Locate the cell with the specified text and output its (x, y) center coordinate. 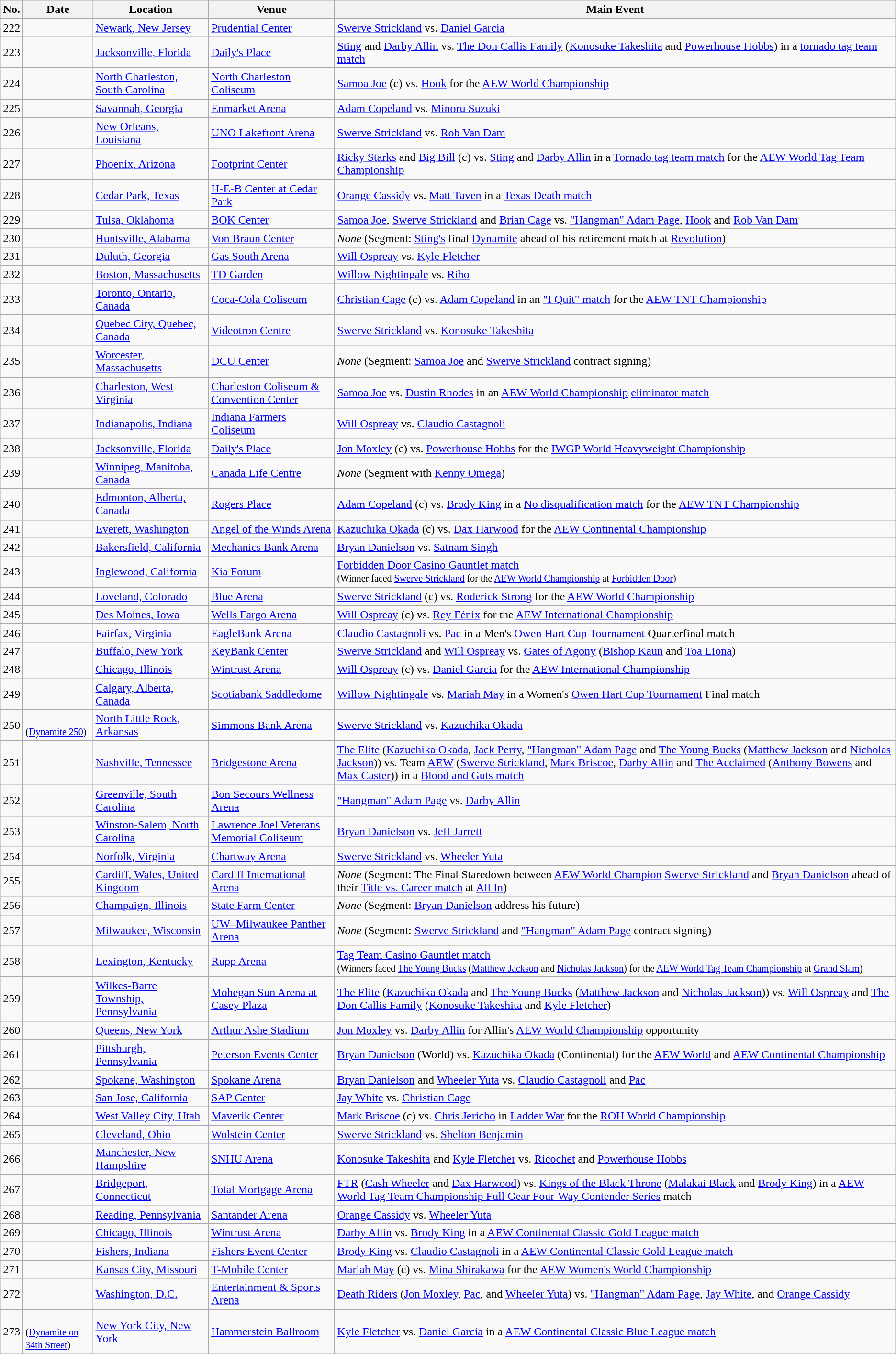
(Dynamite 250) (58, 726)
Spokane, Washington (151, 1079)
244 (11, 596)
None (Segment: The Final Staredown between AEW World Champion Swerve Strickland and Bryan Danielson ahead of their Title vs. Career match at All In) (615, 881)
Darby Allin vs. Brody King in a AEW Continental Classic Gold League match (615, 1233)
248 (11, 669)
Footprint Center (272, 164)
Main Event (615, 10)
261 (11, 1055)
Von Braun Center (272, 238)
264 (11, 1116)
Worcester, Massachusetts (151, 362)
Everett, Washington (151, 529)
269 (11, 1233)
270 (11, 1251)
Wells Fargo Arena (272, 615)
Buffalo, New York (151, 651)
246 (11, 633)
Gas South Arena (272, 256)
Des Moines, Iowa (151, 615)
West Valley City, Utah (151, 1116)
Swerve Strickland vs. Konosuke Takeshita (615, 330)
Death Riders (Jon Moxley, Pac, and Wheeler Yuta) vs. "Hangman" Adam Page, Jay White, and Orange Cassidy (615, 1294)
229 (11, 220)
241 (11, 529)
Lawrence Joel Veterans Memorial Coliseum (272, 832)
Nashville, Tennessee (151, 763)
240 (11, 504)
Edmonton, Alberta, Canada (151, 504)
Indianapolis, Indiana (151, 424)
Scotiabank Saddledome (272, 694)
253 (11, 832)
239 (11, 473)
Blue Arena (272, 596)
Calgary, Alberta, Canada (151, 694)
UNO Lakefront Arena (272, 133)
New Orleans, Louisiana (151, 133)
258 (11, 961)
Cardiff International Arena (272, 881)
Winston-Salem, North Carolina (151, 832)
Bryan Danielson vs. Jeff Jarrett (615, 832)
231 (11, 256)
Charleston Coliseum & Convention Center (272, 392)
Kansas City, Missouri (151, 1269)
242 (11, 547)
249 (11, 694)
254 (11, 856)
237 (11, 424)
Orange Cassidy vs. Matt Taven in a Texas Death match (615, 195)
TD Garden (272, 274)
Mariah May (c) vs. Mina Shirakawa for the AEW Women's World Championship (615, 1269)
Greenville, South Carolina (151, 800)
"Hangman" Adam Page vs. Darby Allin (615, 800)
273 (11, 1332)
260 (11, 1030)
Toronto, Ontario, Canada (151, 299)
Loveland, Colorado (151, 596)
Ricky Starks and Big Bill (c) vs. Sting and Darby Allin in a Tornado tag team match for the AEW World Tag Team Championship (615, 164)
No. (11, 10)
Entertainment & Sports Arena (272, 1294)
Bryan Danielson and Wheeler Yuta vs. Claudio Castagnoli and Pac (615, 1079)
245 (11, 615)
Samoa Joe vs. Dustin Rhodes in an AEW World Championship eliminator match (615, 392)
Wilkes-Barre Township, Pennsylvania (151, 999)
Cleveland, Ohio (151, 1134)
SAP Center (272, 1097)
243 (11, 571)
State Farm Center (272, 906)
227 (11, 164)
Rogers Place (272, 504)
Mechanics Bank Arena (272, 547)
228 (11, 195)
Videotron Centre (272, 330)
Bakersfield, California (151, 547)
Swerve Strickland (c) vs. Roderick Strong for the AEW World Championship (615, 596)
Konosuke Takeshita and Kyle Fletcher vs. Ricochet and Powerhouse Hobbs (615, 1159)
232 (11, 274)
Lexington, Kentucky (151, 961)
Brody King vs. Claudio Castagnoli in a AEW Continental Classic Gold League match (615, 1251)
263 (11, 1097)
Forbidden Door Casino Gauntlet match(Winner faced Swerve Strickland for the AEW World Championship at Forbidden Door) (615, 571)
255 (11, 881)
Quebec City, Quebec, Canada (151, 330)
268 (11, 1215)
234 (11, 330)
Bon Secours Wellness Arena (272, 800)
Phoenix, Arizona (151, 164)
Samoa Joe, Swerve Strickland and Brian Cage vs. "Hangman" Adam Page, Hook and Rob Van Dam (615, 220)
247 (11, 651)
267 (11, 1190)
Adam Copeland vs. Minoru Suzuki (615, 108)
Bryan Danielson vs. Satnam Singh (615, 547)
Charleston, West Virginia (151, 392)
Canada Life Centre (272, 473)
257 (11, 930)
Peterson Events Center (272, 1055)
Total Mortgage Arena (272, 1190)
Swerve Strickland vs. Daniel Garcia (615, 28)
Savannah, Georgia (151, 108)
Inglewood, California (151, 571)
Rupp Arena (272, 961)
Maverik Center (272, 1116)
North Little Rock, Arkansas (151, 726)
Jon Moxley vs. Darby Allin for Allin's AEW World Championship opportunity (615, 1030)
Will Ospreay vs. Kyle Fletcher (615, 256)
272 (11, 1294)
Willow Nightingale vs. Mariah May in a Women's Owen Hart Cup Tournament Final match (615, 694)
Will Ospreay (c) vs. Daniel Garcia for the AEW International Championship (615, 669)
None (Segment: Bryan Danielson address his future) (615, 906)
EagleBank Arena (272, 633)
Swerve Strickland vs. Rob Van Dam (615, 133)
North Charleston Coliseum (272, 83)
Venue (272, 10)
Kia Forum (272, 571)
265 (11, 1134)
256 (11, 906)
238 (11, 448)
None (Segment: Swerve Strickland and "Hangman" Adam Page contract signing) (615, 930)
Jon Moxley (c) vs. Powerhouse Hobbs for the IWGP World Heavyweight Championship (615, 448)
Location (151, 10)
Cardiff, Wales, United Kingdom (151, 881)
Willow Nightingale vs. Riho (615, 274)
Santander Arena (272, 1215)
Kazuchika Okada (c) vs. Dax Harwood for the AEW Continental Championship (615, 529)
Chartway Arena (272, 856)
259 (11, 999)
Washington, D.C. (151, 1294)
233 (11, 299)
Date (58, 10)
Newark, New Jersey (151, 28)
Claudio Castagnoli vs. Pac in a Men's Owen Hart Cup Tournament Quarterfinal match (615, 633)
Arthur Ashe Stadium (272, 1030)
Bridgeport, Connecticut (151, 1190)
Jay White vs. Christian Cage (615, 1097)
Spokane Arena (272, 1079)
Bryan Danielson (World) vs. Kazuchika Okada (Continental) for the AEW World and AEW Continental Championship (615, 1055)
Cedar Park, Texas (151, 195)
Fairfax, Virginia (151, 633)
Swerve Strickland vs. Wheeler Yuta (615, 856)
251 (11, 763)
Enmarket Arena (272, 108)
Norfolk, Virginia (151, 856)
Mohegan Sun Arena at Casey Plaza (272, 999)
Swerve Strickland vs. Kazuchika Okada (615, 726)
Will Ospreay vs. Claudio Castagnoli (615, 424)
Orange Cassidy vs. Wheeler Yuta (615, 1215)
San Jose, California (151, 1097)
Winnipeg, Manitoba, Canada (151, 473)
Duluth, Georgia (151, 256)
DCU Center (272, 362)
Reading, Pennsylvania (151, 1215)
Christian Cage (c) vs. Adam Copeland in an "I Quit" match for the AEW TNT Championship (615, 299)
None (Segment: Samoa Joe and Swerve Strickland contract signing) (615, 362)
Coca-Cola Coliseum (272, 299)
271 (11, 1269)
Hammerstein Ballroom (272, 1332)
262 (11, 1079)
230 (11, 238)
Samoa Joe (c) vs. Hook for the AEW World Championship (615, 83)
H-E-B Center at Cedar Park (272, 195)
223 (11, 53)
Swerve Strickland vs. Shelton Benjamin (615, 1134)
Kyle Fletcher vs. Daniel Garcia in a AEW Continental Classic Blue League match (615, 1332)
BOK Center (272, 220)
226 (11, 133)
266 (11, 1159)
Pittsburgh, Pennsylvania (151, 1055)
Will Ospreay (c) vs. Rey Fénix for the AEW International Championship (615, 615)
Simmons Bank Arena (272, 726)
Boston, Massachusetts (151, 274)
North Charleston, South Carolina (151, 83)
Wolstein Center (272, 1134)
Manchester, New Hampshire (151, 1159)
Adam Copeland (c) vs. Brody King in a No disqualification match for the AEW TNT Championship (615, 504)
Mark Briscoe (c) vs. Chris Jericho in Ladder War for the ROH World Championship (615, 1116)
Prudential Center (272, 28)
None (Segment with Kenny Omega) (615, 473)
222 (11, 28)
(Dynamite on 34th Street) (58, 1332)
UW–Milwaukee Panther Arena (272, 930)
Champaign, Illinois (151, 906)
Sting and Darby Allin vs. The Don Callis Family (Konosuke Takeshita and Powerhouse Hobbs) in a tornado tag team match (615, 53)
Fishers Event Center (272, 1251)
Fishers, Indiana (151, 1251)
SNHU Arena (272, 1159)
224 (11, 83)
New York City, New York (151, 1332)
Huntsville, Alabama (151, 238)
252 (11, 800)
Bridgestone Arena (272, 763)
Swerve Strickland and Will Ospreay vs. Gates of Agony (Bishop Kaun and Toa Liona) (615, 651)
250 (11, 726)
Angel of the Winds Arena (272, 529)
Queens, New York (151, 1030)
None (Segment: Sting's final Dynamite ahead of his retirement match at Revolution) (615, 238)
236 (11, 392)
Tulsa, Oklahoma (151, 220)
T-Mobile Center (272, 1269)
235 (11, 362)
225 (11, 108)
Milwaukee, Wisconsin (151, 930)
Indiana Farmers Coliseum (272, 424)
KeyBank Center (272, 651)
